Scan for the cell matching the given text and deliver its (x, y) coordinate at center. 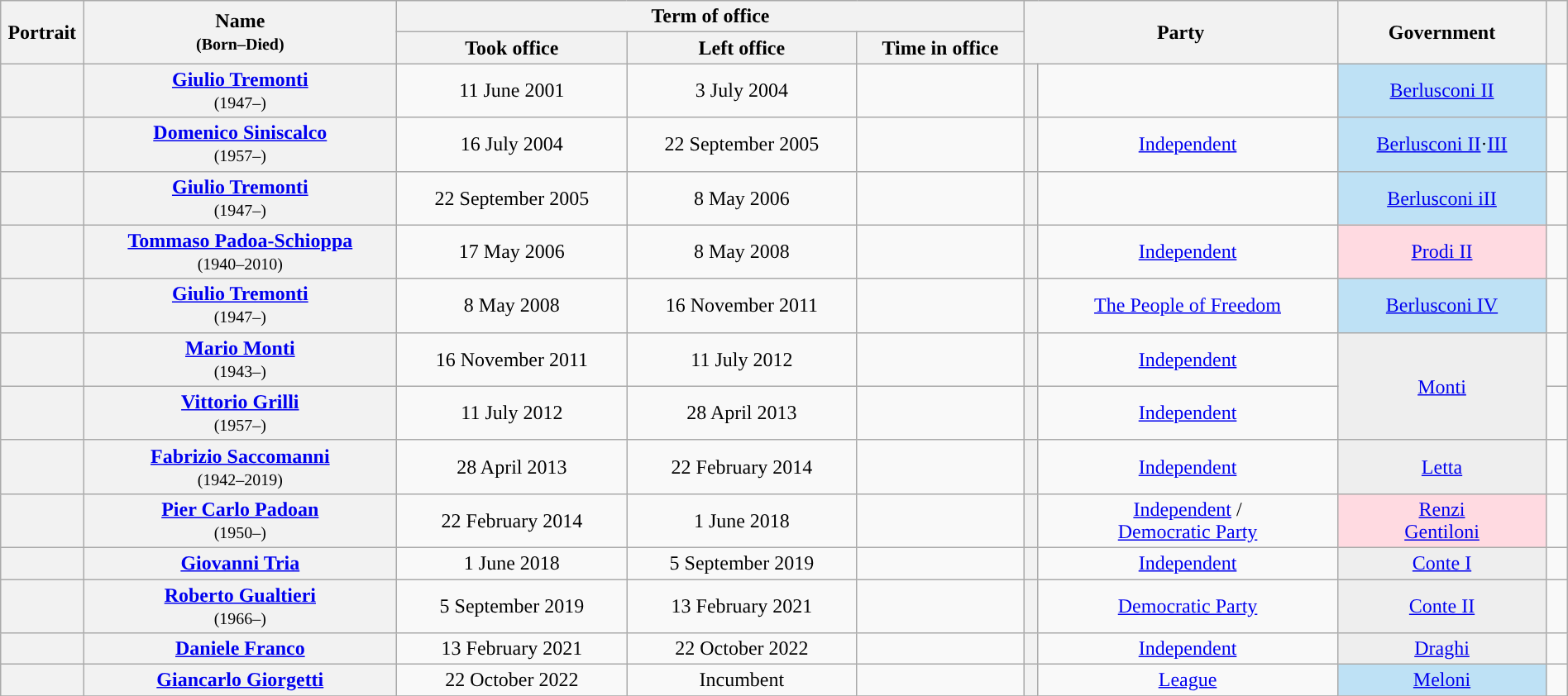
RenziGentiloni (1442, 521)
Left office (742, 48)
Government (1442, 32)
Term of office (710, 17)
Vittorio Grilli(1957–) (240, 413)
Roberto Gualtieri(1966–) (240, 605)
Time in office (940, 48)
Took office (512, 48)
16 July 2004 (512, 144)
Party (1181, 32)
Conte II (1442, 605)
Giovanni Tria (240, 563)
Daniele Franco (240, 649)
Tommaso Padoa-Schioppa(1940–2010) (240, 251)
Berlusconi iII (1442, 198)
Monti (1442, 386)
League (1188, 680)
8 May 2006 (742, 198)
11 June 2001 (512, 91)
Berlusconi II (1442, 91)
Fabrizio Saccomanni(1942–2019) (240, 466)
Independent /Democratic Party (1188, 521)
Portrait (42, 32)
Name(Born–Died) (240, 32)
Democratic Party (1188, 605)
The People of Freedom (1188, 306)
3 July 2004 (742, 91)
Pier Carlo Padoan(1950–) (240, 521)
Mario Monti(1943–) (240, 359)
Berlusconi IV (1442, 306)
Draghi (1442, 649)
17 May 2006 (512, 251)
Domenico Siniscalco(1957–) (240, 144)
Conte I (1442, 563)
Incumbent (742, 680)
Prodi II (1442, 251)
Berlusconi II·III (1442, 144)
Giancarlo Giorgetti (240, 680)
Letta (1442, 466)
Meloni (1442, 680)
